Return [X, Y] of the center of cell containing provided text 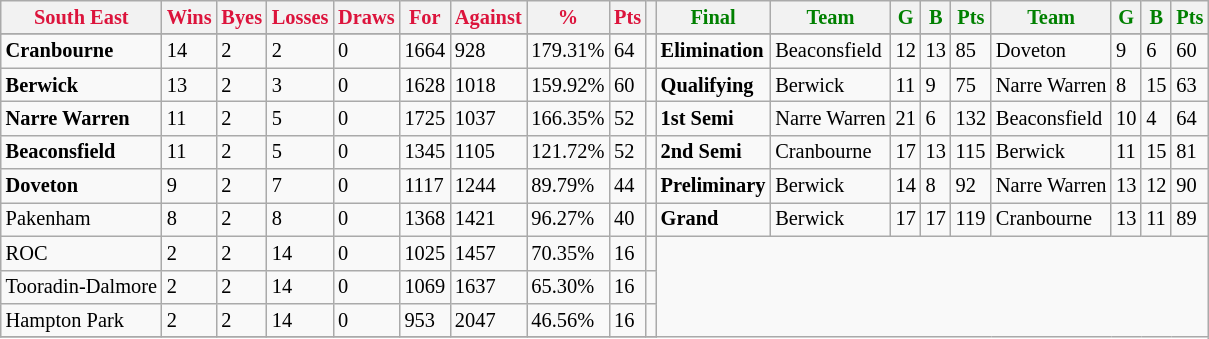
1018 [488, 85]
South East [82, 17]
121.72% [568, 152]
1421 [488, 219]
1345 [425, 152]
1637 [488, 287]
44 [628, 186]
1244 [488, 186]
ROC [82, 253]
4 [1156, 118]
Hampton Park [82, 320]
115 [971, 152]
132 [971, 118]
75 [971, 85]
89 [1190, 219]
21 [906, 118]
% [568, 17]
1725 [425, 118]
1st Semi [714, 118]
166.35% [568, 118]
1628 [425, 85]
1105 [488, 152]
Wins [190, 17]
85 [971, 51]
Losses [300, 17]
3 [300, 85]
10 [1126, 118]
953 [425, 320]
159.92% [568, 85]
119 [971, 219]
1025 [425, 253]
2nd Semi [714, 152]
1069 [425, 287]
96.27% [568, 219]
1368 [425, 219]
1037 [488, 118]
Byes [241, 17]
Against [488, 17]
Final [714, 17]
Pakenham [82, 219]
Elimination [714, 51]
Draws [366, 17]
70.35% [568, 253]
40 [628, 219]
89.79% [568, 186]
63 [1190, 85]
46.56% [568, 320]
2047 [488, 320]
65.30% [568, 287]
928 [488, 51]
81 [1190, 152]
Grand [714, 219]
1457 [488, 253]
92 [971, 186]
179.31% [568, 51]
Qualifying [714, 85]
For [425, 17]
Preliminary [714, 186]
1664 [425, 51]
7 [300, 186]
90 [1190, 186]
Tooradin-Dalmore [82, 287]
1117 [425, 186]
